Scan for the cell matching the given text and deliver its (x, y) coordinate at center. 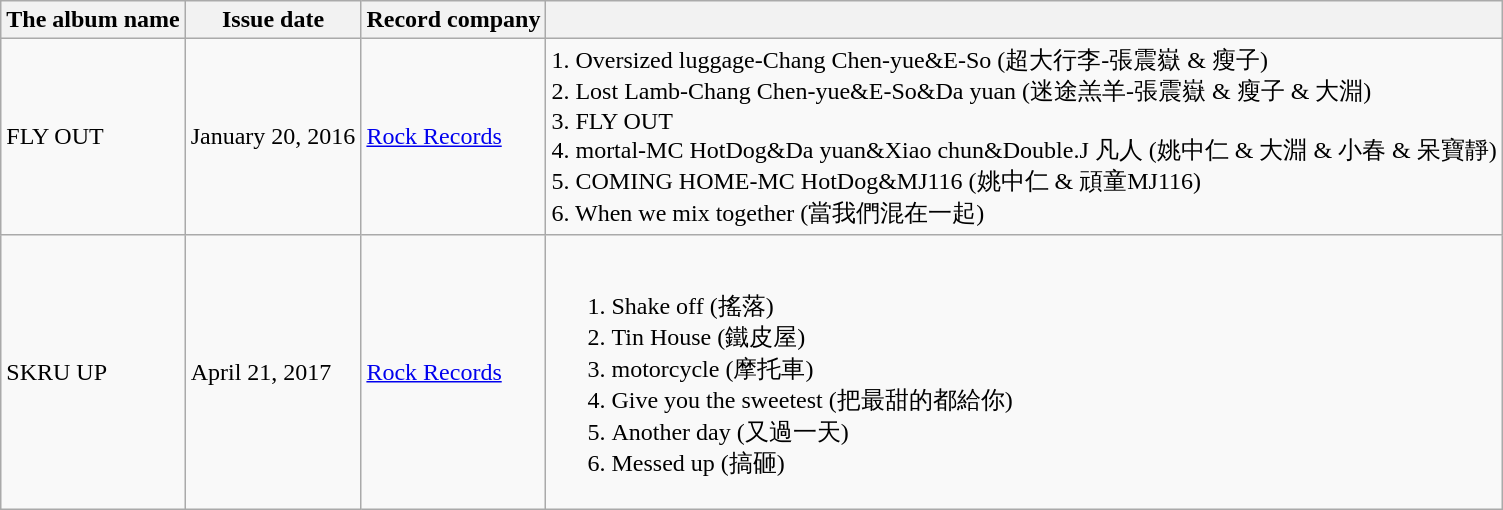
Issue date (273, 20)
Shake off (搖落)Tin House (鐵皮屋)motorcycle (摩托車)Give you the sweetest (把最甜的都給你)Another day (又過一天)Messed up (搞砸) (1024, 372)
FLY OUT (93, 137)
Record company (454, 20)
April 21, 2017 (273, 372)
The album name (93, 20)
January 20, 2016 (273, 137)
SKRU UP (93, 372)
